Locate the cell with the specified text and output its [x, y] center coordinate. 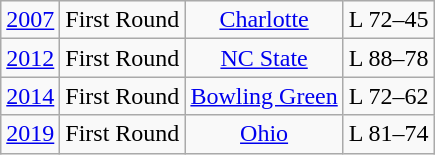
L 81–74 [388, 134]
2012 [30, 58]
Ohio [264, 134]
L 88–78 [388, 58]
L 72–45 [388, 20]
Bowling Green [264, 96]
2014 [30, 96]
Charlotte [264, 20]
NC State [264, 58]
2019 [30, 134]
L 72–62 [388, 96]
2007 [30, 20]
